Scan for the cell matching the given text and deliver its [x, y] coordinate at center. 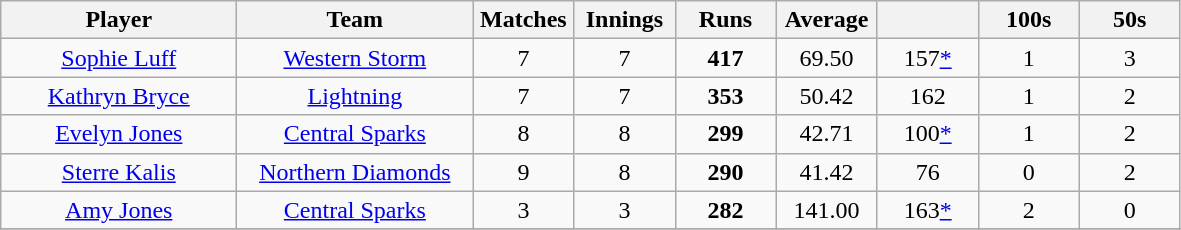
100* [928, 134]
Average [826, 20]
42.71 [826, 134]
69.50 [826, 58]
282 [726, 210]
Kathryn Bryce [119, 96]
100s [1028, 20]
50.42 [826, 96]
163* [928, 210]
Northern Diamonds [355, 172]
290 [726, 172]
Sophie Luff [119, 58]
9 [524, 172]
Innings [624, 20]
Player [119, 20]
Amy Jones [119, 210]
Lightning [355, 96]
299 [726, 134]
417 [726, 58]
162 [928, 96]
353 [726, 96]
Evelyn Jones [119, 134]
Matches [524, 20]
Team [355, 20]
157* [928, 58]
Sterre Kalis [119, 172]
76 [928, 172]
Runs [726, 20]
50s [1130, 20]
Western Storm [355, 58]
141.00 [826, 210]
41.42 [826, 172]
